Return [X, Y] of the center of cell containing provided text 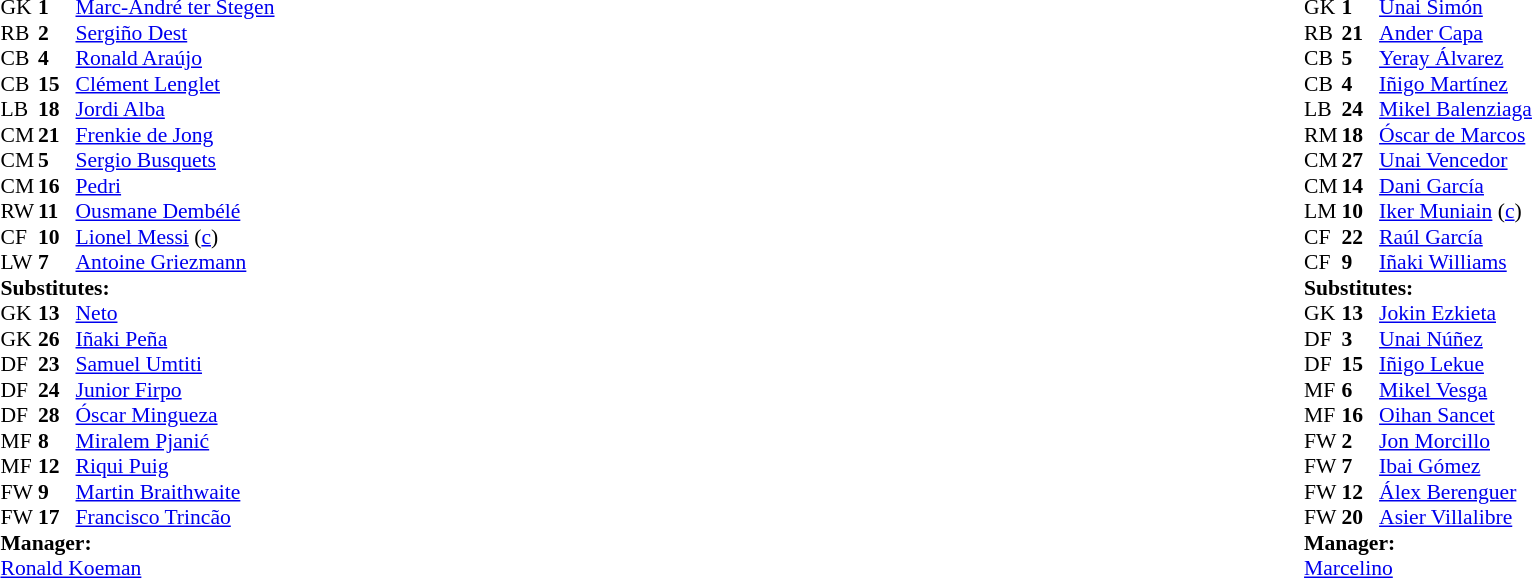
Junior Firpo [176, 390]
LM [1323, 211]
Unai Vencedor [1456, 161]
Iñigo Martínez [1456, 84]
22 [1361, 237]
Frenkie de Jong [176, 135]
Sergio Busquets [176, 161]
Jordi Alba [176, 109]
Iñaki Peña [176, 339]
20 [1361, 517]
28 [57, 415]
RW [19, 211]
17 [57, 517]
23 [57, 365]
Mikel Vesga [1456, 390]
3 [1361, 339]
Sergiño Dest [176, 33]
Óscar de Marcos [1456, 135]
Álex Berenguer [1456, 492]
26 [57, 339]
Raúl García [1456, 237]
Jon Morcillo [1456, 441]
Mikel Balenziaga [1456, 109]
Neto [176, 313]
Yeray Álvarez [1456, 59]
Oihan Sancet [1456, 415]
LW [19, 263]
Iker Muniain (c) [1456, 211]
Miralem Pjanić [176, 441]
Iñaki Williams [1456, 263]
Ronald Araújo [176, 59]
8 [57, 441]
Antoine Griezmann [176, 263]
Ibai Gómez [1456, 467]
Lionel Messi (c) [176, 237]
Ousmane Dembélé [176, 211]
Iñigo Lekue [1456, 365]
Ander Capa [1456, 33]
Pedri [176, 186]
27 [1361, 161]
Martin Braithwaite [176, 492]
Jokin Ezkieta [1456, 313]
Óscar Mingueza [176, 415]
Asier Villalibre [1456, 517]
Unai Núñez [1456, 339]
RM [1323, 135]
11 [57, 211]
Dani García [1456, 186]
14 [1361, 186]
Riqui Puig [176, 467]
Clément Lenglet [176, 84]
Francisco Trincão [176, 517]
Samuel Umtiti [176, 365]
6 [1361, 390]
